Output the [x, y] coordinate of the center of the cell containing the given text.  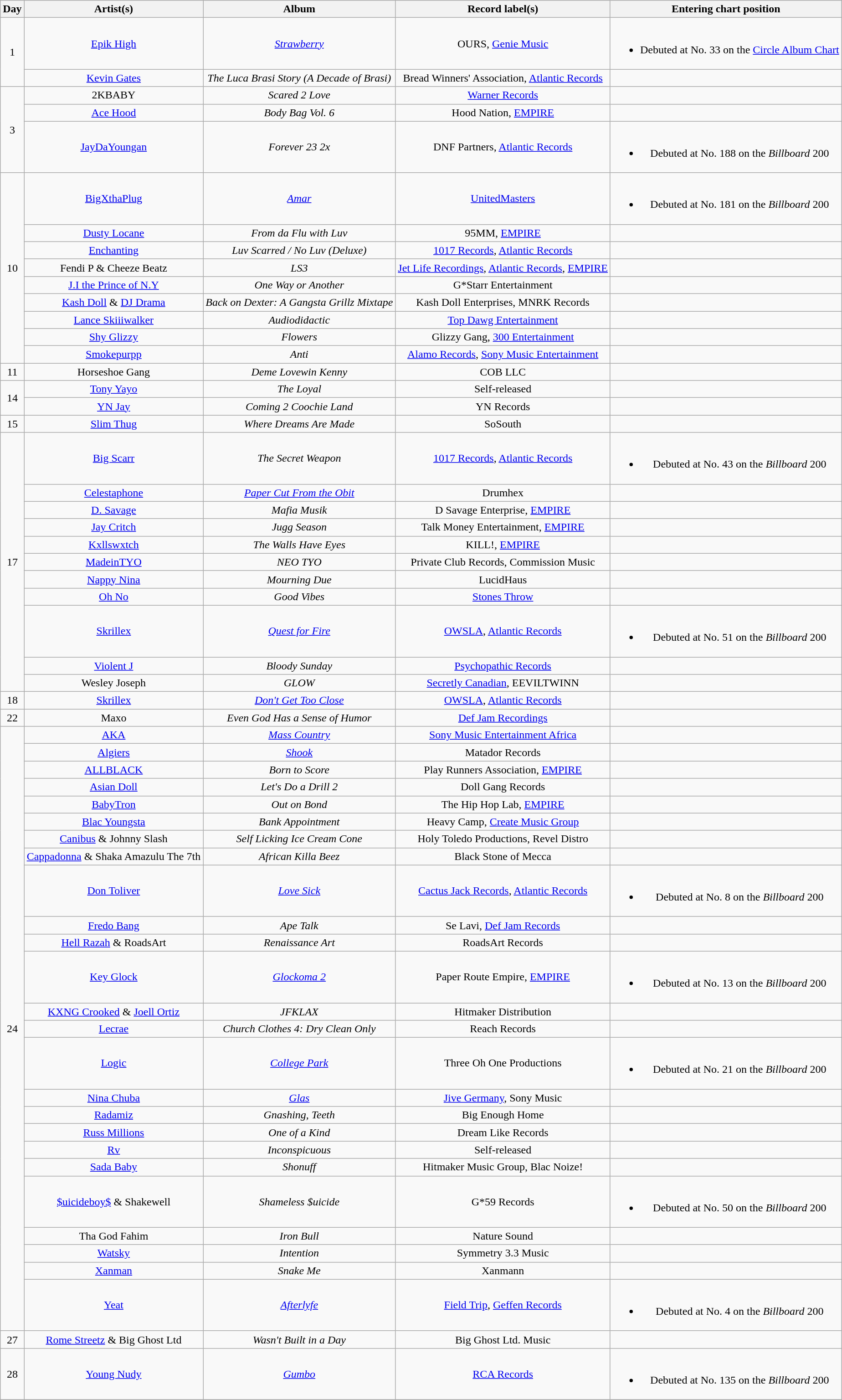
Hitmaker Music Group, Blac Noize! [503, 1167]
One of a Kind [299, 1132]
Xanmann [503, 1271]
Inconspicuous [299, 1150]
Reach Records [503, 1029]
College Park [299, 1064]
Day [12, 9]
Mass Country [299, 735]
Holy Toledo Productions, Revel Distro [503, 839]
Slim Thug [114, 424]
18 [12, 700]
27 [12, 1339]
Kash Doll & DJ Drama [114, 302]
Fredo Bang [114, 925]
Church Clothes 4: Dry Clean Only [299, 1029]
Shook [299, 752]
Field Trip, Geffen Records [503, 1305]
Matador Records [503, 752]
Scared 2 Love [299, 95]
G*Starr Entertainment [503, 285]
Yeat [114, 1305]
Horseshoe Gang [114, 372]
Self Licking Ice Cream Cone [299, 839]
Debuted at No. 21 on the Billboard 200 [726, 1064]
YN Records [503, 407]
Ape Talk [299, 925]
Symmetry 3.3 Music [503, 1253]
DNF Partners, Atlantic Records [503, 147]
Quest for Fire [299, 631]
3 [12, 129]
Smokepurpp [114, 355]
Oh No [114, 597]
Maxo [114, 718]
Record label(s) [503, 9]
Black Stone of Mecca [503, 856]
NEO TYO [299, 562]
Wesley Joseph [114, 683]
Mafia Musik [299, 510]
Nature Sound [503, 1236]
Key Glock [114, 977]
Se Lavi, Def Jam Records [503, 925]
11 [12, 372]
Debuted at No. 50 on the Billboard 200 [726, 1201]
17 [12, 562]
Cactus Jack Records, Atlantic Records [503, 890]
Out on Bond [299, 804]
D Savage Enterprise, EMPIRE [503, 510]
Audiodidactic [299, 319]
Tha God Fahim [114, 1236]
Xanman [114, 1271]
Hell Razah & RoadsArt [114, 942]
Entering chart position [726, 9]
Nina Chuba [114, 1098]
Cappadonna & Shaka Amazulu The 7th [114, 856]
Deme Lovewin Kenny [299, 372]
Good Vibes [299, 597]
Three Oh One Productions [503, 1064]
Paper Cut From the Obit [299, 493]
Rv [114, 1150]
Love Sick [299, 890]
BabyTron [114, 804]
Def Jam Recordings [503, 718]
Watsky [114, 1253]
Big Ghost Ltd. Music [503, 1339]
Born to Score [299, 770]
Afterlyfe [299, 1305]
Don't Get Too Close [299, 700]
Lance Skiiiwalker [114, 319]
RCA Records [503, 1374]
Body Bag Vol. 6 [299, 113]
Stones Throw [503, 597]
The Walls Have Eyes [299, 545]
Canibus & Johnny Slash [114, 839]
Debuted at No. 4 on the Billboard 200 [726, 1305]
Don Toliver [114, 890]
YN Jay [114, 407]
Jay Critch [114, 527]
Debuted at No. 51 on the Billboard 200 [726, 631]
Paper Route Empire, EMPIRE [503, 977]
14 [12, 398]
Psychopathic Records [503, 666]
LS3 [299, 268]
95MM, EMPIRE [503, 233]
Dusty Locane [114, 233]
GLOW [299, 683]
From da Flu with Luv [299, 233]
Let's Do a Drill 2 [299, 787]
1 [12, 52]
10 [12, 268]
Alamo Records, Sony Music Entertainment [503, 355]
Celestaphone [114, 493]
G*59 Records [503, 1201]
JFKLAX [299, 1011]
$uicideboy$ & Shakewell [114, 1201]
Debuted at No. 188 on the Billboard 200 [726, 147]
Private Club Records, Commission Music [503, 562]
Bread Winners' Association, Atlantic Records [503, 78]
The Luca Brasi Story (A Decade of Brasi) [299, 78]
AKA [114, 735]
Top Dawg Entertainment [503, 319]
Kxllswxtch [114, 545]
SoSouth [503, 424]
Debuted at No. 13 on the Billboard 200 [726, 977]
Luv Scarred / No Luv (Deluxe) [299, 250]
Forever 23 2x [299, 147]
Where Dreams Are Made [299, 424]
BigXthaPlug [114, 199]
Rome Streetz & Big Ghost Ltd [114, 1339]
Hitmaker Distribution [503, 1011]
Dream Like Records [503, 1132]
Enchanting [114, 250]
Algiers [114, 752]
Intention [299, 1253]
Jive Germany, Sony Music [503, 1098]
Bank Appointment [299, 822]
Talk Money Entertainment, EMPIRE [503, 527]
The Secret Weapon [299, 458]
OURS, Genie Music [503, 44]
Kevin Gates [114, 78]
J.I the Prince of N.Y [114, 285]
Kash Doll Enterprises, MNRK Records [503, 302]
Glizzy Gang, 300 Entertainment [503, 337]
Big Enough Home [503, 1115]
28 [12, 1374]
Tony Yayo [114, 389]
Glockoma 2 [299, 977]
Back on Dexter: A Gangsta Grillz Mixtape [299, 302]
MadeinTYO [114, 562]
Mourning Due [299, 579]
Even God Has a Sense of Humor [299, 718]
KXNG Crooked & Joell Ortiz [114, 1011]
Coming 2 Coochie Land [299, 407]
Asian Doll [114, 787]
Young Nudy [114, 1374]
Epik High [114, 44]
Debuted at No. 135 on the Billboard 200 [726, 1374]
Wasn't Built in a Day [299, 1339]
Heavy Camp, Create Music Group [503, 822]
Gumbo [299, 1374]
COB LLC [503, 372]
Jugg Season [299, 527]
The Loyal [299, 389]
Russ Millions [114, 1132]
Shy Glizzy [114, 337]
2KBABY [114, 95]
Flowers [299, 337]
UnitedMasters [503, 199]
Debuted at No. 181 on the Billboard 200 [726, 199]
LucidHaus [503, 579]
Nappy Nina [114, 579]
Drumhex [503, 493]
Gnashing, Teeth [299, 1115]
KILL!, EMPIRE [503, 545]
Sada Baby [114, 1167]
Snake Me [299, 1271]
JayDaYoungan [114, 147]
D. Savage [114, 510]
24 [12, 1029]
Ace Hood [114, 113]
Artist(s) [114, 9]
Debuted at No. 8 on the Billboard 200 [726, 890]
15 [12, 424]
Strawberry [299, 44]
Hood Nation, EMPIRE [503, 113]
Renaissance Art [299, 942]
Bloody Sunday [299, 666]
Amar [299, 199]
Blac Youngsta [114, 822]
Secretly Canadian, EEVILTWINN [503, 683]
Violent J [114, 666]
22 [12, 718]
Radamiz [114, 1115]
Album [299, 9]
Big Scarr [114, 458]
Anti [299, 355]
Shonuff [299, 1167]
Play Runners Association, EMPIRE [503, 770]
Jet Life Recordings, Atlantic Records, EMPIRE [503, 268]
Iron Bull [299, 1236]
Debuted at No. 43 on the Billboard 200 [726, 458]
Debuted at No. 33 on the Circle Album Chart [726, 44]
Logic [114, 1064]
African Killa Beez [299, 856]
Lecrae [114, 1029]
Shameless $uicide [299, 1201]
The Hip Hop Lab, EMPIRE [503, 804]
Warner Records [503, 95]
RoadsArt Records [503, 942]
Sony Music Entertainment Africa [503, 735]
ALLBLACK [114, 770]
Fendi P & Cheeze Beatz [114, 268]
Doll Gang Records [503, 787]
One Way or Another [299, 285]
Glas [299, 1098]
